Detect which cell encompasses the target text, then output its (X, Y) center coordinate. 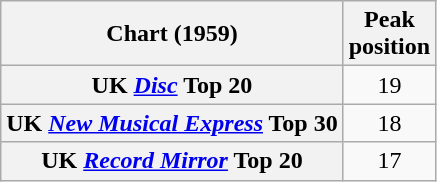
UK New Musical Express Top 30 (172, 123)
18 (389, 123)
19 (389, 85)
UK Record Mirror Top 20 (172, 161)
UK Disc Top 20 (172, 85)
Peakposition (389, 34)
17 (389, 161)
Chart (1959) (172, 34)
